Provide the [X, Y] coordinate of the cell's center where the given text is located.  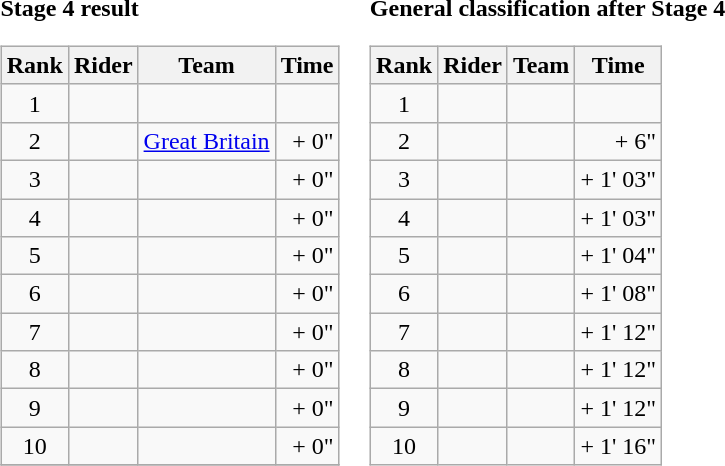
+ 1' 08" [618, 294]
+ 1' 16" [618, 446]
Great Britain [206, 141]
+ 1' 04" [618, 256]
+ 6" [618, 141]
